Extract the [x, y] coordinate from the center of the cell holding the provided text.  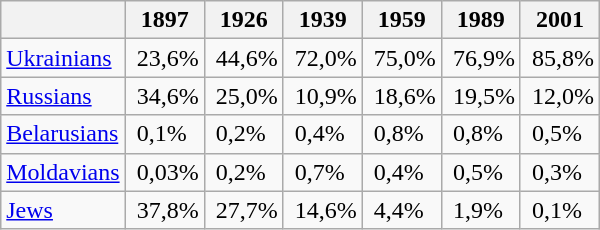
10,9% [322, 96]
85,8% [560, 58]
1939 [322, 20]
37,8% [164, 210]
23,6% [164, 58]
1926 [244, 20]
44,6% [244, 58]
0,7% [322, 172]
72,0% [322, 58]
4,4% [402, 210]
19,5% [480, 96]
1989 [480, 20]
75,0% [402, 58]
14,6% [322, 210]
18,6% [402, 96]
0,03% [164, 172]
Belarusians [63, 134]
Ukrainians [63, 58]
1,9% [480, 210]
Moldavians [63, 172]
Russians [63, 96]
Jews [63, 210]
2001 [560, 20]
0,3% [560, 172]
1959 [402, 20]
27,7% [244, 210]
1897 [164, 20]
34,6% [164, 96]
25,0% [244, 96]
12,0% [560, 96]
76,9% [480, 58]
